For the text-containing cell, return its midpoint in (x, y) coordinate format. 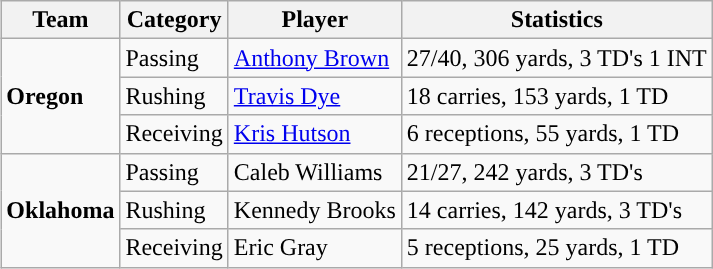
27/40, 306 yards, 3 TD's 1 INT (556, 58)
Travis Dye (314, 96)
Kennedy Brooks (314, 210)
Eric Gray (314, 248)
Team (60, 20)
Oklahoma (60, 210)
18 carries, 153 yards, 1 TD (556, 96)
5 receptions, 25 yards, 1 TD (556, 248)
6 receptions, 55 yards, 1 TD (556, 134)
Player (314, 20)
Statistics (556, 20)
21/27, 242 yards, 3 TD's (556, 172)
Caleb Williams (314, 172)
Anthony Brown (314, 58)
Oregon (60, 96)
Category (174, 20)
Kris Hutson (314, 134)
14 carries, 142 yards, 3 TD's (556, 210)
